Extract the [X, Y] coordinate from the center of the cell holding the provided text.  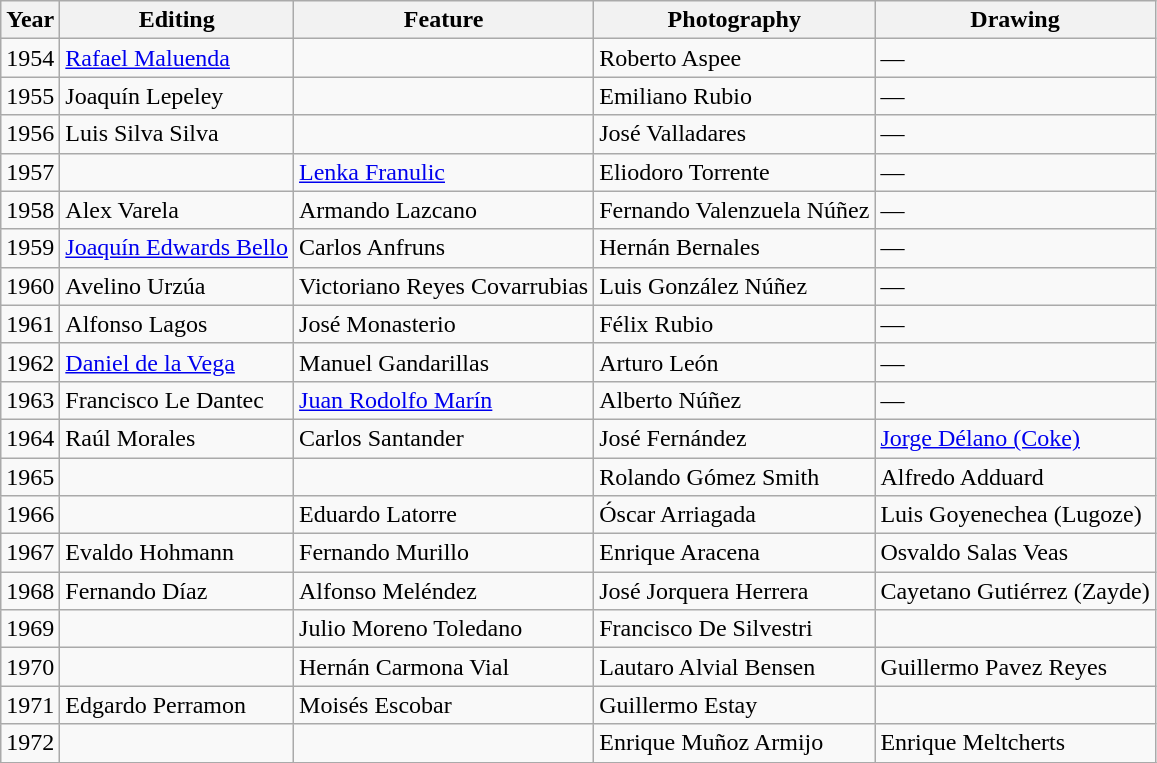
Hernán Bernales [734, 248]
Félix Rubio [734, 324]
Edgardo Perramon [177, 705]
Eduardo Latorre [444, 515]
1963 [30, 400]
1970 [30, 667]
Jorge Délano (Coke) [1015, 438]
Joaquín Lepeley [177, 96]
Feature [444, 20]
Óscar Arriagada [734, 515]
Guillermo Pavez Reyes [1015, 667]
1967 [30, 553]
José Monasterio [444, 324]
Moisés Escobar [444, 705]
Alex Varela [177, 210]
Photography [734, 20]
1958 [30, 210]
Julio Moreno Toledano [444, 629]
Rolando Gómez Smith [734, 477]
Francisco Le Dantec [177, 400]
Fernando Díaz [177, 591]
Daniel de la Vega [177, 362]
Osvaldo Salas Veas [1015, 553]
1960 [30, 286]
1956 [30, 134]
Alfonso Meléndez [444, 591]
Avelino Urzúa [177, 286]
Enrique Muñoz Armijo [734, 743]
1962 [30, 362]
Alfredo Adduard [1015, 477]
Francisco De Silvestri [734, 629]
Manuel Gandarillas [444, 362]
1972 [30, 743]
1968 [30, 591]
Luis González Núñez [734, 286]
Carlos Santander [444, 438]
Luis Silva Silva [177, 134]
Raúl Morales [177, 438]
Editing [177, 20]
1957 [30, 172]
1961 [30, 324]
Carlos Anfruns [444, 248]
1971 [30, 705]
José Jorquera Herrera [734, 591]
Enrique Aracena [734, 553]
Enrique Meltcherts [1015, 743]
Luis Goyenechea (Lugoze) [1015, 515]
Armando Lazcano [444, 210]
Eliodoro Torrente [734, 172]
1966 [30, 515]
Drawing [1015, 20]
1965 [30, 477]
Rafael Maluenda [177, 58]
Cayetano Gutiérrez (Zayde) [1015, 591]
1954 [30, 58]
Evaldo Hohmann [177, 553]
Arturo León [734, 362]
Hernán Carmona Vial [444, 667]
Emiliano Rubio [734, 96]
Victoriano Reyes Covarrubias [444, 286]
1955 [30, 96]
José Valladares [734, 134]
Fernando Murillo [444, 553]
Year [30, 20]
Lautaro Alvial Bensen [734, 667]
Juan Rodolfo Marín [444, 400]
1959 [30, 248]
1969 [30, 629]
Lenka Franulic [444, 172]
Joaquín Edwards Bello [177, 248]
Roberto Aspee [734, 58]
Alfonso Lagos [177, 324]
José Fernández [734, 438]
Fernando Valenzuela Núñez [734, 210]
Alberto Núñez [734, 400]
Guillermo Estay [734, 705]
1964 [30, 438]
